Determine the (x, y) coordinate at the center of the cell enclosing the given text.  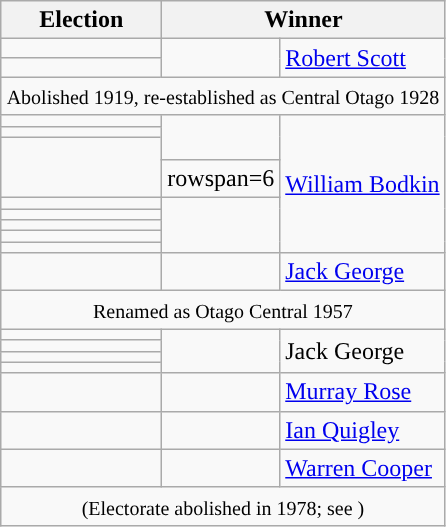
Renamed as Otago Central 1957 (223, 310)
William Bodkin (362, 184)
Warren Cooper (362, 468)
(Electorate abolished in 1978; see ) (223, 506)
Winner (304, 20)
Ian Quigley (362, 430)
Robert Scott (362, 58)
Murray Rose (362, 392)
Abolished 1919, re-established as Central Otago 1928 (223, 96)
rowspan=6 (221, 178)
Election (82, 20)
